Determine the (X, Y) coordinate at the center of the cell enclosing the given text.  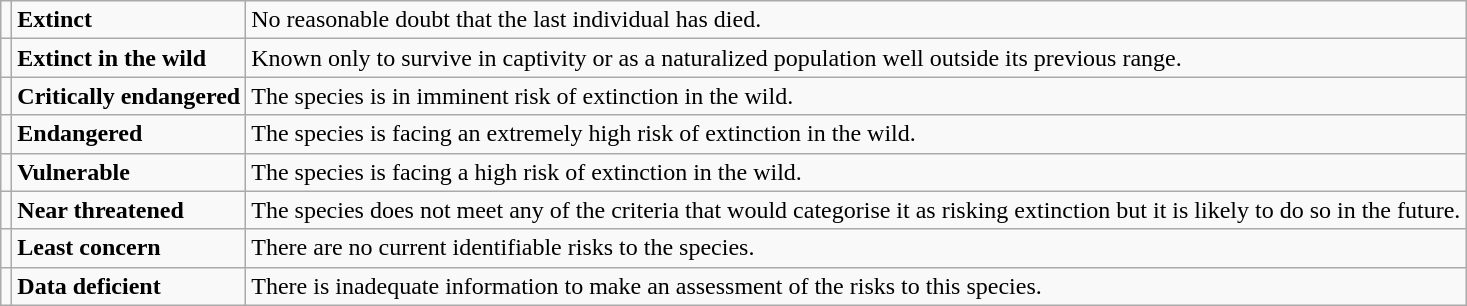
The species is facing an extremely high risk of extinction in the wild. (856, 134)
Endangered (129, 134)
The species is facing a high risk of extinction in the wild. (856, 172)
The species does not meet any of the criteria that would categorise it as risking extinction but it is likely to do so in the future. (856, 210)
The species is in imminent risk of extinction in the wild. (856, 96)
Least concern (129, 248)
Vulnerable (129, 172)
No reasonable doubt that the last individual has died. (856, 20)
Known only to survive in captivity or as a naturalized population well outside its previous range. (856, 58)
Critically endangered (129, 96)
There are no current identifiable risks to the species. (856, 248)
Data deficient (129, 286)
Near threatened (129, 210)
There is inadequate information to make an assessment of the risks to this species. (856, 286)
Extinct (129, 20)
Extinct in the wild (129, 58)
